Determine the (X, Y) coordinate at the center of the cell enclosing the given text.  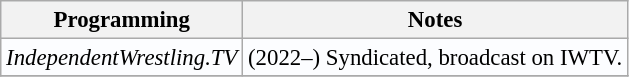
IndependentWrestling.TV (122, 58)
Notes (436, 20)
(2022–) Syndicated, broadcast on IWTV. (436, 58)
Programming (122, 20)
